Search for the cell housing the specified text and yield its (X, Y) center coordinate. 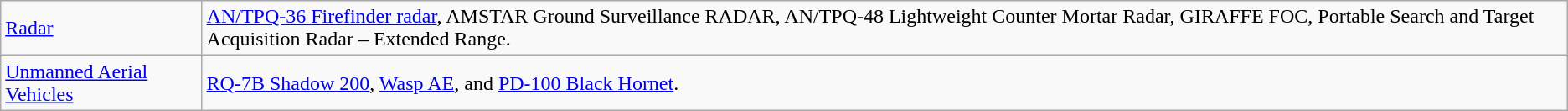
Radar (101, 29)
RQ-7B Shadow 200, Wasp AE, and PD-100 Black Hornet. (885, 82)
Unmanned Aerial Vehicles (101, 82)
